Identify which cell holds the provided text, then report its (X, Y) central coordinate. 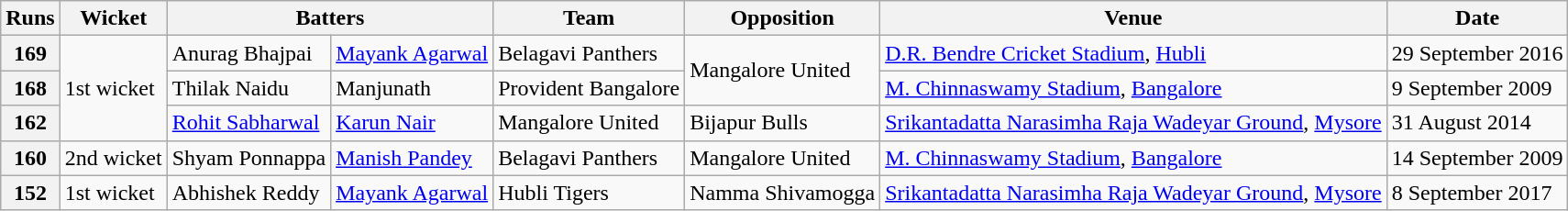
152 (30, 193)
Bijapur Bulls (783, 123)
14 September 2009 (1477, 158)
Wicket (114, 18)
160 (30, 158)
8 September 2017 (1477, 193)
Abhishek Reddy (248, 193)
Shyam Ponnappa (248, 158)
169 (30, 53)
Runs (30, 18)
31 August 2014 (1477, 123)
D.R. Bendre Cricket Stadium, Hubli (1133, 53)
Batters (330, 18)
9 September 2009 (1477, 88)
Venue (1133, 18)
Team (589, 18)
Anurag Bhajpai (248, 53)
2nd wicket (114, 158)
29 September 2016 (1477, 53)
162 (30, 123)
Karun Nair (413, 123)
168 (30, 88)
Date (1477, 18)
Manish Pandey (413, 158)
Manjunath (413, 88)
Opposition (783, 18)
Rohit Sabharwal (248, 123)
Provident Bangalore (589, 88)
Hubli Tigers (589, 193)
Thilak Naidu (248, 88)
Namma Shivamogga (783, 193)
